Locate the cell with the specified text and output its (x, y) center coordinate. 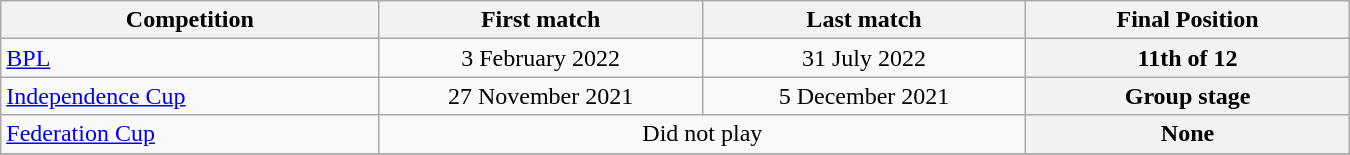
Competition (190, 20)
11th of 12 (1188, 58)
None (1188, 134)
Final Position (1188, 20)
Last match (864, 20)
Federation Cup (190, 134)
BPL (190, 58)
27 November 2021 (540, 96)
Did not play (702, 134)
First match (540, 20)
Group stage (1188, 96)
Independence Cup (190, 96)
3 February 2022 (540, 58)
31 July 2022 (864, 58)
5 December 2021 (864, 96)
